Output the (x, y) coordinate of the center of the cell containing the given text.  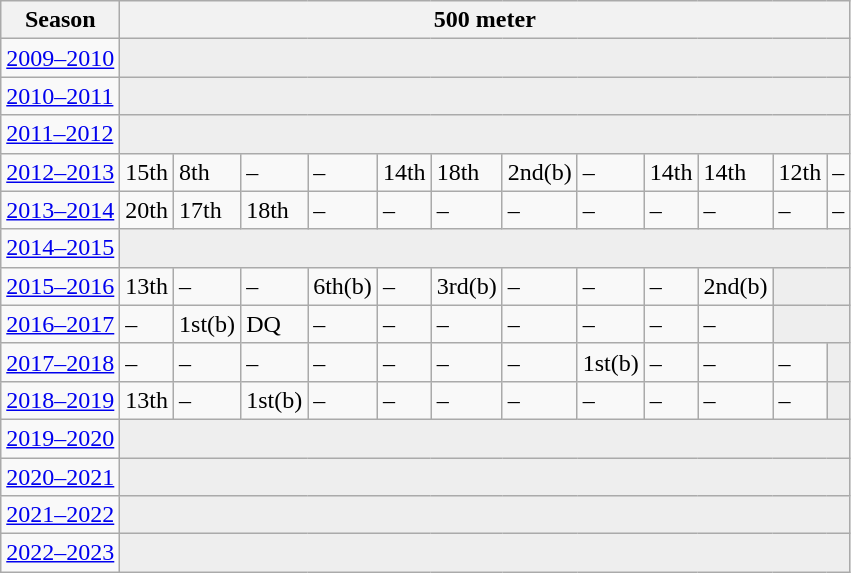
2016–2017 (60, 324)
8th (208, 172)
2010–2011 (60, 96)
3rd(b) (466, 286)
15th (147, 172)
6th(b) (343, 286)
DQ (274, 324)
2019–2020 (60, 438)
2020–2021 (60, 477)
2009–2010 (60, 58)
2013–2014 (60, 210)
17th (208, 210)
Season (60, 20)
2015–2016 (60, 286)
2011–2012 (60, 134)
20th (147, 210)
2018–2019 (60, 400)
2022–2023 (60, 553)
2021–2022 (60, 515)
500 meter (485, 20)
2012–2013 (60, 172)
12th (800, 172)
2017–2018 (60, 362)
2014–2015 (60, 248)
